Return the [x, y] coordinate for the center point of the cell that contains the specified text.  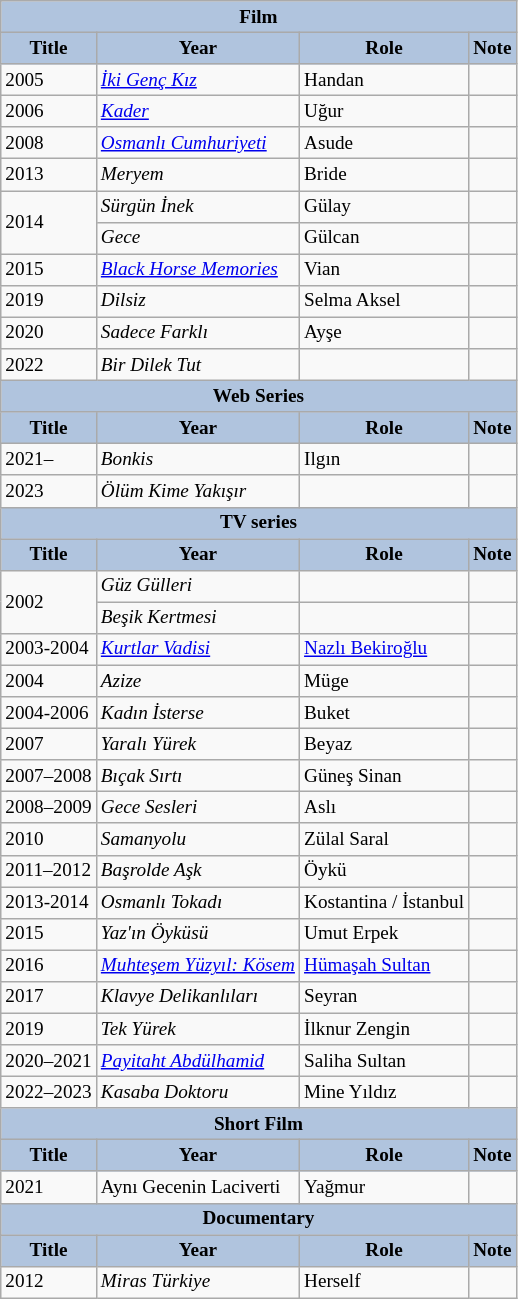
Bıçak Sırtı [198, 776]
2023 [49, 491]
Web Series [258, 396]
Buket [384, 713]
Yağmur [384, 1187]
Kasaba Doktoru [198, 1092]
Gülay [384, 206]
Kurtlar Vadisi [198, 649]
Gece [198, 238]
2010 [49, 839]
Asude [384, 143]
Bir Dilek Tut [198, 365]
Mine Yıldız [384, 1092]
Gece Sesleri [198, 808]
2005 [49, 80]
2011–2012 [49, 871]
Yaz'ın Öyküsü [198, 934]
Payitaht Abdülhamid [198, 1061]
2007–2008 [49, 776]
Sürgün İnek [198, 206]
Ölüm Kime Yakışır [198, 491]
Osmanlı Tokadı [198, 902]
Nazlı Bekiroğlu [384, 649]
Bonkis [198, 460]
2002 [49, 602]
Öykü [384, 871]
Herself [384, 1282]
Umut Erpek [384, 934]
Film [258, 17]
İki Genç Kız [198, 80]
Beşik Kertmesi [198, 618]
2004-2006 [49, 713]
Seyran [384, 997]
Bride [384, 175]
2013 [49, 175]
İlknur Zengin [384, 1029]
Documentary [258, 1219]
Vian [384, 270]
Gülcan [384, 238]
Kadın İsterse [198, 713]
Muhteşem Yüzyıl: Kösem [198, 966]
Meryem [198, 175]
Selma Aksel [384, 301]
Beyaz [384, 744]
2021 [49, 1187]
2022 [49, 365]
Yaralı Yürek [198, 744]
2008–2009 [49, 808]
Tek Yürek [198, 1029]
2004 [49, 681]
Güz Gülleri [198, 586]
Aynı Gecenin Laciverti [198, 1187]
2020 [49, 333]
Kader [198, 111]
Miras Türkiye [198, 1282]
Sadece Farklı [198, 333]
Ayşe [384, 333]
2016 [49, 966]
Uğur [384, 111]
2008 [49, 143]
2020–2021 [49, 1061]
Müge [384, 681]
2007 [49, 744]
Kostantina / İstanbul [384, 902]
2014 [49, 222]
Aslı [384, 808]
2012 [49, 1282]
Ilgın [384, 460]
Dilsiz [198, 301]
2021– [49, 460]
TV series [258, 523]
Hümaşah Sultan [384, 966]
Azize [198, 681]
Klavye Delikanlıları [198, 997]
Güneş Sinan [384, 776]
Handan [384, 80]
Osmanlı Cumhuriyeti [198, 143]
2022–2023 [49, 1092]
Başrolde Aşk [198, 871]
2003-2004 [49, 649]
Saliha Sultan [384, 1061]
Short Film [258, 1124]
2006 [49, 111]
Zülal Saral [384, 839]
Samanyolu [198, 839]
2013-2014 [49, 902]
2017 [49, 997]
Black Horse Memories [198, 270]
